Identify which cell holds the provided text, then report its [x, y] central coordinate. 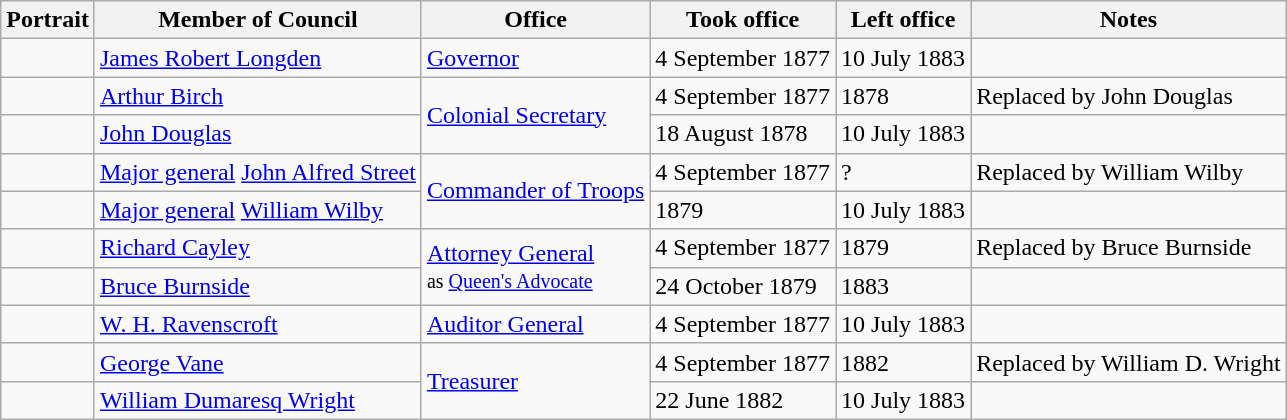
Governor [535, 58]
Auditor General [535, 324]
Colonial Secretary [535, 115]
Major general John Alfred Street [258, 172]
Replaced by William D. Wright [1129, 362]
Replaced by John Douglas [1129, 96]
24 October 1879 [743, 286]
Bruce Burnside [258, 286]
Took office [743, 20]
James Robert Longden [258, 58]
Member of Council [258, 20]
1882 [904, 362]
Left office [904, 20]
Portrait [48, 20]
1878 [904, 96]
? [904, 172]
William Dumaresq Wright [258, 400]
Major general William Wilby [258, 210]
Replaced by William Wilby [1129, 172]
Office [535, 20]
Replaced by Bruce Burnside [1129, 248]
22 June 1882 [743, 400]
Notes [1129, 20]
George Vane [258, 362]
W. H. Ravenscroft [258, 324]
Richard Cayley [258, 248]
Treasurer [535, 381]
Attorney Generalas Queen's Advocate [535, 267]
Arthur Birch [258, 96]
Commander of Troops [535, 191]
1883 [904, 286]
18 August 1878 [743, 134]
John Douglas [258, 134]
